Scan for the cell matching the given text and deliver its (x, y) coordinate at center. 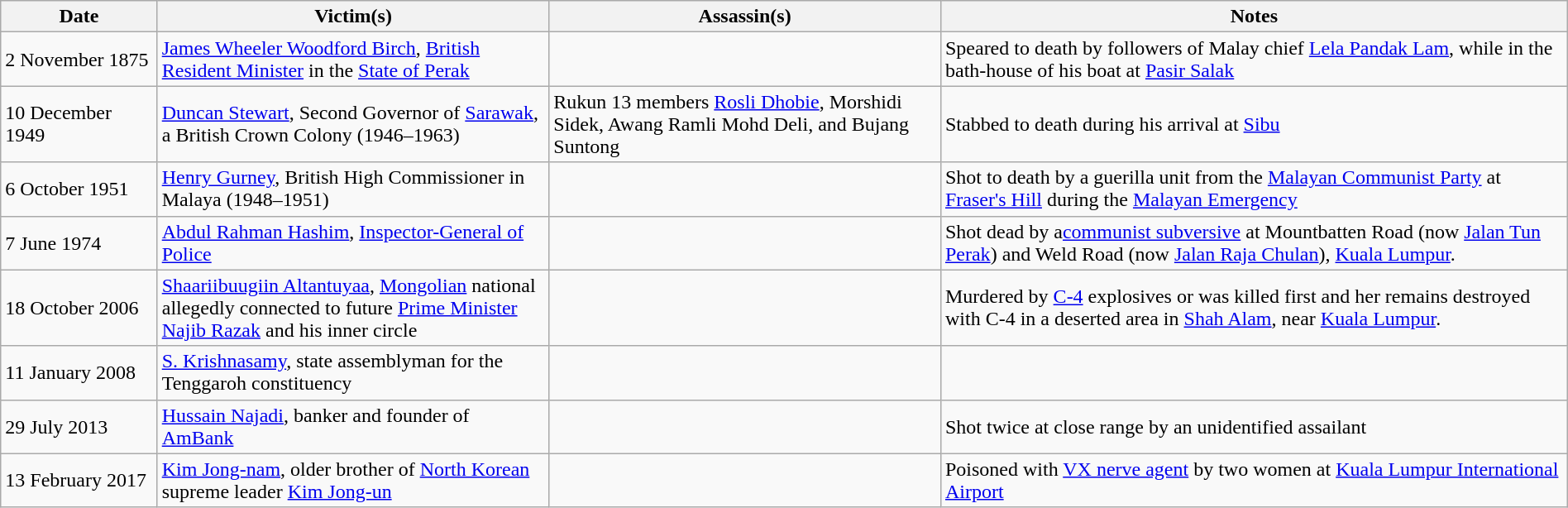
29 July 2013 (79, 427)
Henry Gurney, British High Commissioner in Malaya (1948–1951) (353, 189)
7 June 1974 (79, 243)
13 February 2017 (79, 480)
Shot dead by acommunist subversive at Mountbatten Road (now Jalan Tun Perak) and Weld Road (now Jalan Raja Chulan), Kuala Lumpur. (1254, 243)
Date (79, 17)
Notes (1254, 17)
Shot twice at close range by an unidentified assailant (1254, 427)
18 October 2006 (79, 308)
Duncan Stewart, Second Governor of Sarawak, a British Crown Colony (1946–1963) (353, 124)
10 December 1949 (79, 124)
Shaariibuugiin Altantuyaa, Mongolian national allegedly connected to future Prime Minister Najib Razak and his inner circle (353, 308)
2 November 1875 (79, 60)
Abdul Rahman Hashim, Inspector-General of Police (353, 243)
Speared to death by followers of Malay chief Lela Pandak Lam, while in the bath-house of his boat at Pasir Salak (1254, 60)
Victim(s) (353, 17)
Stabbed to death during his arrival at Sibu (1254, 124)
Poisoned with VX nerve agent by two women at Kuala Lumpur International Airport (1254, 480)
11 January 2008 (79, 372)
Kim Jong-nam, older brother of North Korean supreme leader Kim Jong-un (353, 480)
Hussain Najadi, banker and founder of AmBank (353, 427)
Assassin(s) (745, 17)
James Wheeler Woodford Birch, British Resident Minister in the State of Perak (353, 60)
S. Krishnasamy, state assemblyman for the Tenggaroh constituency (353, 372)
Shot to death by a guerilla unit from the Malayan Communist Party at Fraser's Hill during the Malayan Emergency (1254, 189)
6 October 1951 (79, 189)
Rukun 13 members Rosli Dhobie, Morshidi Sidek, Awang Ramli Mohd Deli, and Bujang Suntong (745, 124)
Murdered by C-4 explosives or was killed first and her remains destroyed with C-4 in a deserted area in Shah Alam, near Kuala Lumpur. (1254, 308)
